Locate the cell with the specified text and output its (X, Y) center coordinate. 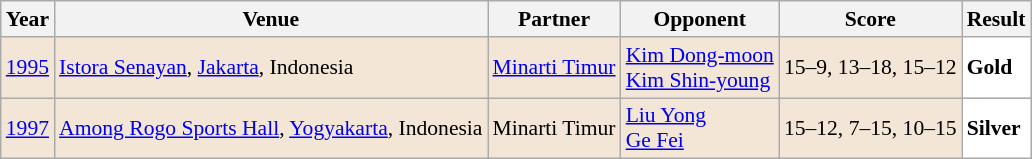
Istora Senayan, Jakarta, Indonesia (270, 68)
Kim Dong-moon Kim Shin-young (700, 68)
Partner (554, 19)
15–9, 13–18, 15–12 (870, 68)
Liu Yong Ge Fei (700, 128)
Gold (996, 68)
Among Rogo Sports Hall, Yogyakarta, Indonesia (270, 128)
1997 (28, 128)
Venue (270, 19)
Result (996, 19)
1995 (28, 68)
Score (870, 19)
Opponent (700, 19)
Year (28, 19)
15–12, 7–15, 10–15 (870, 128)
Silver (996, 128)
